Extract the [x, y] coordinate from the center of the cell holding the provided text.  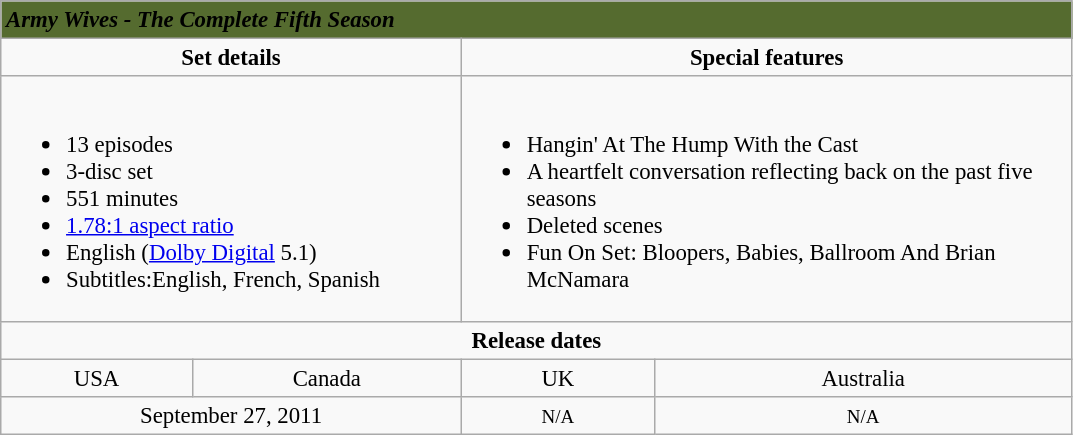
USA [97, 378]
13 episodes3-disc set551 minutes1.78:1 aspect ratioEnglish (Dolby Digital 5.1)Subtitles:English, French, Spanish [232, 198]
Set details [232, 58]
Australia [863, 378]
Army Wives - The Complete Fifth Season [536, 20]
September 27, 2011 [232, 415]
Special features [766, 58]
UK [558, 378]
Release dates [536, 340]
Canada [326, 378]
